Pinpoint the cell where the given text exists, returning its (X, Y) midpoint coordinate. 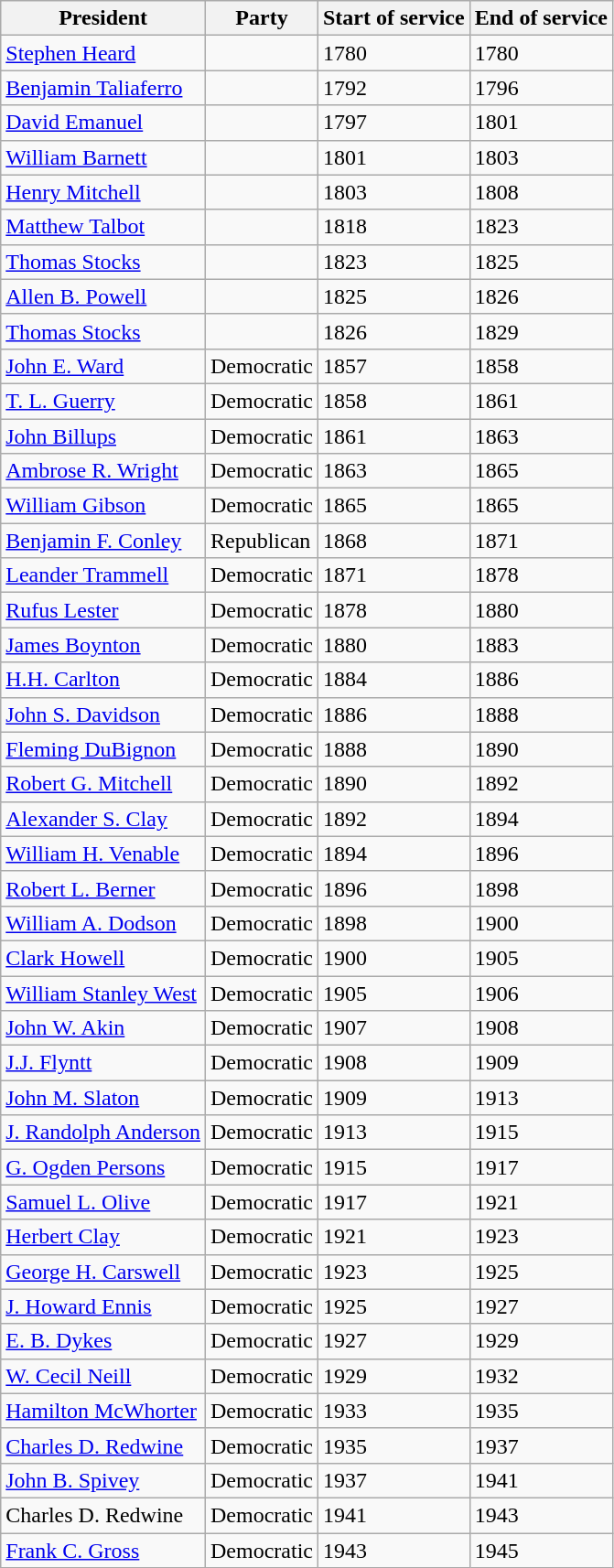
Allen B. Powell (103, 296)
J. Howard Ennis (103, 1306)
1792 (393, 88)
John E. Ward (103, 366)
Ambrose R. Wright (103, 471)
1932 (541, 1376)
William A. Dodson (103, 923)
1945 (541, 1551)
David Emanuel (103, 123)
Leander Trammell (103, 575)
John W. Akin (103, 1028)
1857 (393, 366)
W. Cecil Neill (103, 1376)
1883 (541, 645)
Robert G. Mitchell (103, 784)
Rufus Lester (103, 610)
John M. Slaton (103, 1098)
Matthew Talbot (103, 227)
Start of service (393, 18)
William Stanley West (103, 993)
1797 (393, 123)
T. L. Guerry (103, 401)
Republican (262, 541)
1933 (393, 1411)
1868 (393, 541)
John B. Spivey (103, 1480)
John S. Davidson (103, 714)
President (103, 18)
1907 (393, 1028)
J. Randolph Anderson (103, 1133)
Herbert Clay (103, 1237)
1906 (541, 993)
John Billups (103, 436)
Robert L. Berner (103, 888)
Henry Mitchell (103, 192)
Hamilton McWhorter (103, 1411)
Fleming DuBignon (103, 749)
Samuel L. Olive (103, 1202)
William Barnett (103, 157)
William Gibson (103, 506)
1808 (541, 192)
G. Ogden Persons (103, 1167)
1796 (541, 88)
Alexander S. Clay (103, 819)
James Boynton (103, 645)
1884 (393, 680)
1818 (393, 227)
J.J. Flyntt (103, 1063)
End of service (541, 18)
H.H. Carlton (103, 680)
Party (262, 18)
Benjamin Taliaferro (103, 88)
George H. Carswell (103, 1272)
Stephen Heard (103, 53)
E. B. Dykes (103, 1341)
Clark Howell (103, 958)
Benjamin F. Conley (103, 541)
1829 (541, 331)
William H. Venable (103, 854)
Frank C. Gross (103, 1551)
